Capture the cell that displays the provided text and extract its (x, y) central coordinate. 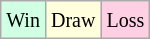
Win (24, 20)
Loss (126, 20)
Draw (72, 20)
